From the cell containing the given text, extract its center point as (x, y) coordinate. 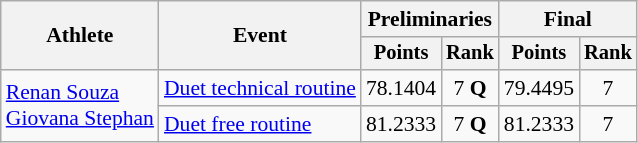
Event (260, 36)
Athlete (80, 36)
Final (568, 19)
Duet free routine (260, 124)
Renan SouzaGiovana Stephan (80, 106)
Preliminaries (430, 19)
78.1404 (401, 88)
Duet technical routine (260, 88)
79.4495 (539, 88)
